Output the (x, y) coordinate of the center of the cell containing the given text.  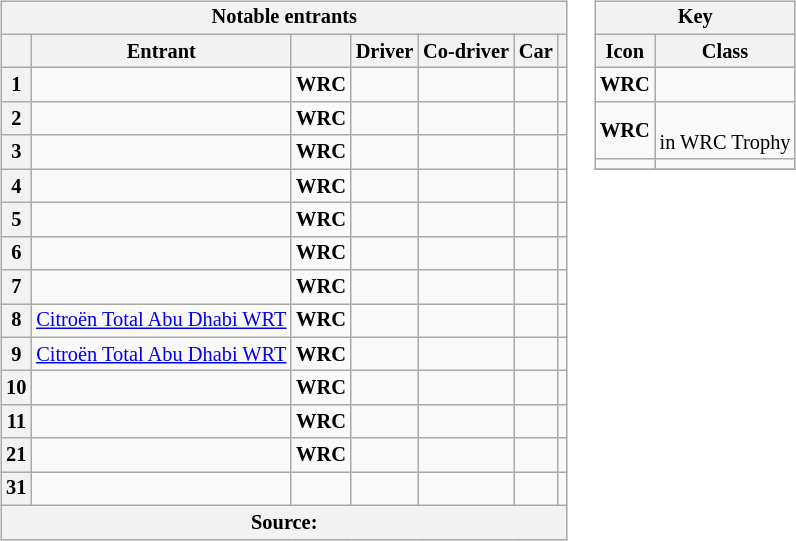
Icon (625, 51)
6 (16, 253)
Driver (384, 51)
11 (16, 422)
8 (16, 321)
7 (16, 287)
Entrant (161, 51)
Source: (284, 522)
in WRC Trophy (726, 131)
1 (16, 85)
4 (16, 186)
Notable entrants (284, 18)
Car (536, 51)
Co-driver (466, 51)
10 (16, 388)
2 (16, 119)
9 (16, 354)
31 (16, 489)
21 (16, 455)
Key (695, 18)
Class (726, 51)
5 (16, 220)
3 (16, 152)
